Scan for the cell matching the given text and deliver its (x, y) coordinate at center. 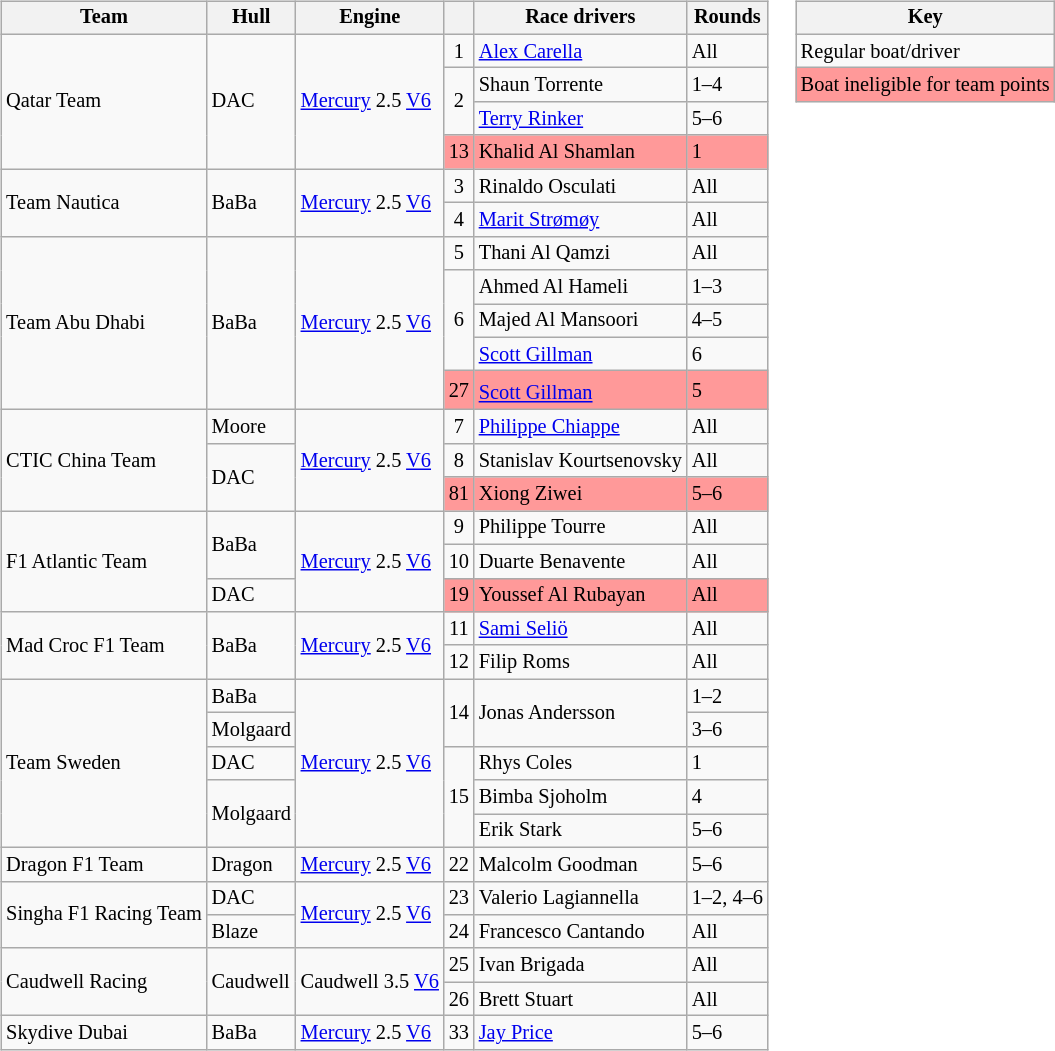
Duarte Benavente (580, 561)
Ahmed Al Hameli (580, 287)
3 (459, 186)
Caudwell Racing (104, 982)
Hull (252, 18)
Blaze (252, 932)
Boat ineligible for team points (926, 85)
1–2 (728, 696)
Philippe Chiappe (580, 427)
Dragon (252, 864)
Dragon F1 Team (104, 864)
Rounds (728, 18)
3–6 (728, 730)
Mad Croc F1 Team (104, 646)
Rhys Coles (580, 763)
2 (459, 102)
Singha F1 Racing Team (104, 914)
Team (104, 18)
Regular boat/driver (926, 51)
Francesco Cantando (580, 932)
15 (459, 796)
4–5 (728, 321)
9 (459, 528)
1–3 (728, 287)
Skydive Dubai (104, 1033)
Youssef Al Rubayan (580, 595)
1–4 (728, 85)
Jay Price (580, 1033)
Filip Roms (580, 662)
CTIC China Team (104, 460)
Team Abu Dhabi (104, 323)
Malcolm Goodman (580, 864)
19 (459, 595)
Team Nautica (104, 202)
F1 Atlantic Team (104, 562)
Xiong Ziwei (580, 494)
Khalid Al Shamlan (580, 152)
25 (459, 965)
8 (459, 460)
Ivan Brigada (580, 965)
Terry Rinker (580, 119)
Team Sweden (104, 763)
27 (459, 390)
Marit Strømøy (580, 220)
13 (459, 152)
10 (459, 561)
Alex Carella (580, 51)
Philippe Tourre (580, 528)
22 (459, 864)
Moore (252, 427)
Majed Al Mansoori (580, 321)
Caudwell (252, 982)
Bimba Sjoholm (580, 797)
Race drivers (580, 18)
Caudwell 3.5 V6 (370, 982)
Qatar Team (104, 102)
Jonas Andersson (580, 712)
Brett Stuart (580, 999)
Engine (370, 18)
Sami Seliö (580, 629)
Rinaldo Osculati (580, 186)
26 (459, 999)
81 (459, 494)
12 (459, 662)
Erik Stark (580, 831)
11 (459, 629)
Thani Al Qamzi (580, 253)
Valerio Lagiannella (580, 898)
Shaun Torrente (580, 85)
Key (926, 18)
24 (459, 932)
14 (459, 712)
1–2, 4–6 (728, 898)
33 (459, 1033)
23 (459, 898)
Stanislav Kourtsenovsky (580, 460)
7 (459, 427)
